Identify which cell holds the provided text, then report its [X, Y] central coordinate. 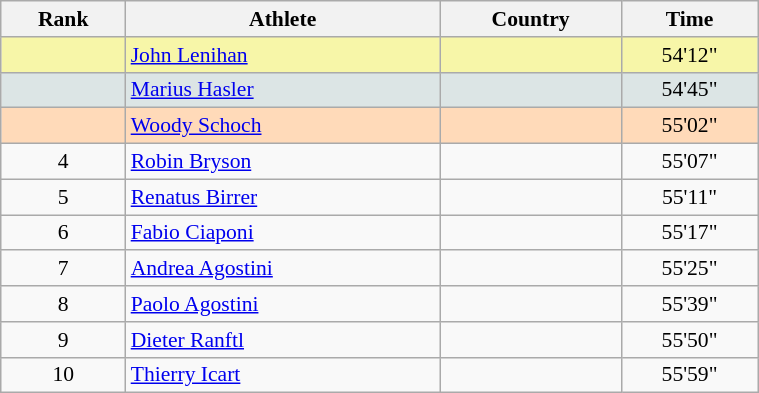
55'11" [689, 197]
7 [64, 269]
5 [64, 197]
55'39" [689, 304]
8 [64, 304]
Paolo Agostini [283, 304]
55'50" [689, 340]
Thierry Icart [283, 375]
55'07" [689, 162]
Renatus Birrer [283, 197]
55'59" [689, 375]
54'45" [689, 90]
9 [64, 340]
Athlete [283, 19]
6 [64, 233]
55'02" [689, 126]
Country [531, 19]
55'17" [689, 233]
Marius Hasler [283, 90]
10 [64, 375]
55'25" [689, 269]
John Lenihan [283, 55]
54'12" [689, 55]
Fabio Ciaponi [283, 233]
Dieter Ranftl [283, 340]
Andrea Agostini [283, 269]
Woody Schoch [283, 126]
Time [689, 19]
Rank [64, 19]
4 [64, 162]
Robin Bryson [283, 162]
